Pinpoint the cell where the given text exists, returning its [x, y] midpoint coordinate. 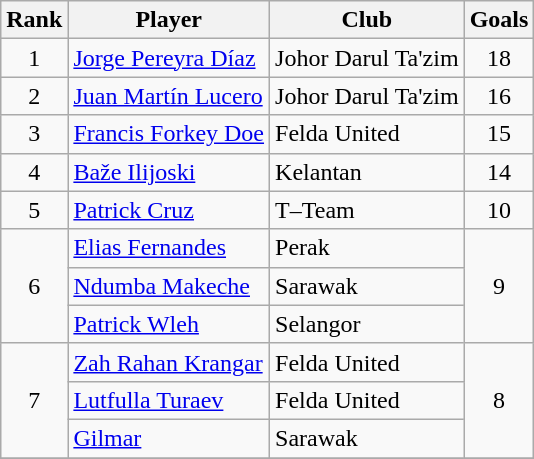
15 [499, 134]
Kelantan [368, 172]
6 [34, 286]
Player [169, 20]
T–Team [368, 210]
18 [499, 58]
Selangor [368, 324]
2 [34, 96]
16 [499, 96]
Jorge Pereyra Díaz [169, 58]
3 [34, 134]
1 [34, 58]
7 [34, 400]
Gilmar [169, 438]
Zah Rahan Krangar [169, 362]
14 [499, 172]
Francis Forkey Doe [169, 134]
5 [34, 210]
Patrick Wleh [169, 324]
Lutfulla Turaev [169, 400]
Juan Martín Lucero [169, 96]
Rank [34, 20]
9 [499, 286]
Elias Fernandes [169, 248]
Baže Ilijoski [169, 172]
Patrick Cruz [169, 210]
8 [499, 400]
Ndumba Makeche [169, 286]
4 [34, 172]
Club [368, 20]
10 [499, 210]
Goals [499, 20]
Perak [368, 248]
